Identify which cell holds the provided text, then report its [x, y] central coordinate. 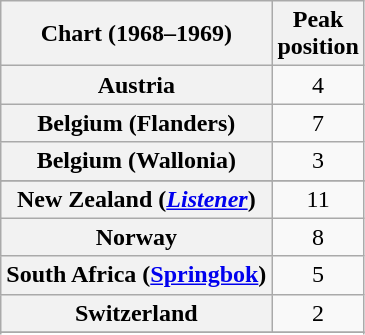
2 [318, 313]
Switzerland [136, 313]
Peakposition [318, 34]
3 [318, 161]
7 [318, 123]
Chart (1968–1969) [136, 34]
South Africa (Springbok) [136, 275]
Belgium (Wallonia) [136, 161]
Austria [136, 85]
Norway [136, 237]
8 [318, 237]
11 [318, 199]
Belgium (Flanders) [136, 123]
New Zealand (Listener) [136, 199]
5 [318, 275]
4 [318, 85]
